From the cell containing the given text, extract its center point as [x, y] coordinate. 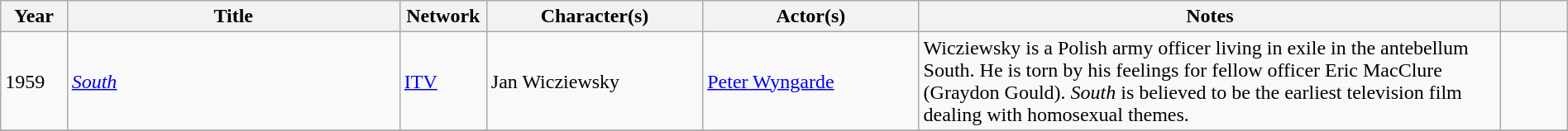
ITV [443, 81]
Jan Wicziewsky [594, 81]
Peter Wyngarde [810, 81]
Year [34, 16]
Actor(s) [810, 16]
1959 [34, 81]
South [233, 81]
Network [443, 16]
Title [233, 16]
Notes [1210, 16]
Character(s) [594, 16]
